Identify which cell holds the provided text, then report its [X, Y] central coordinate. 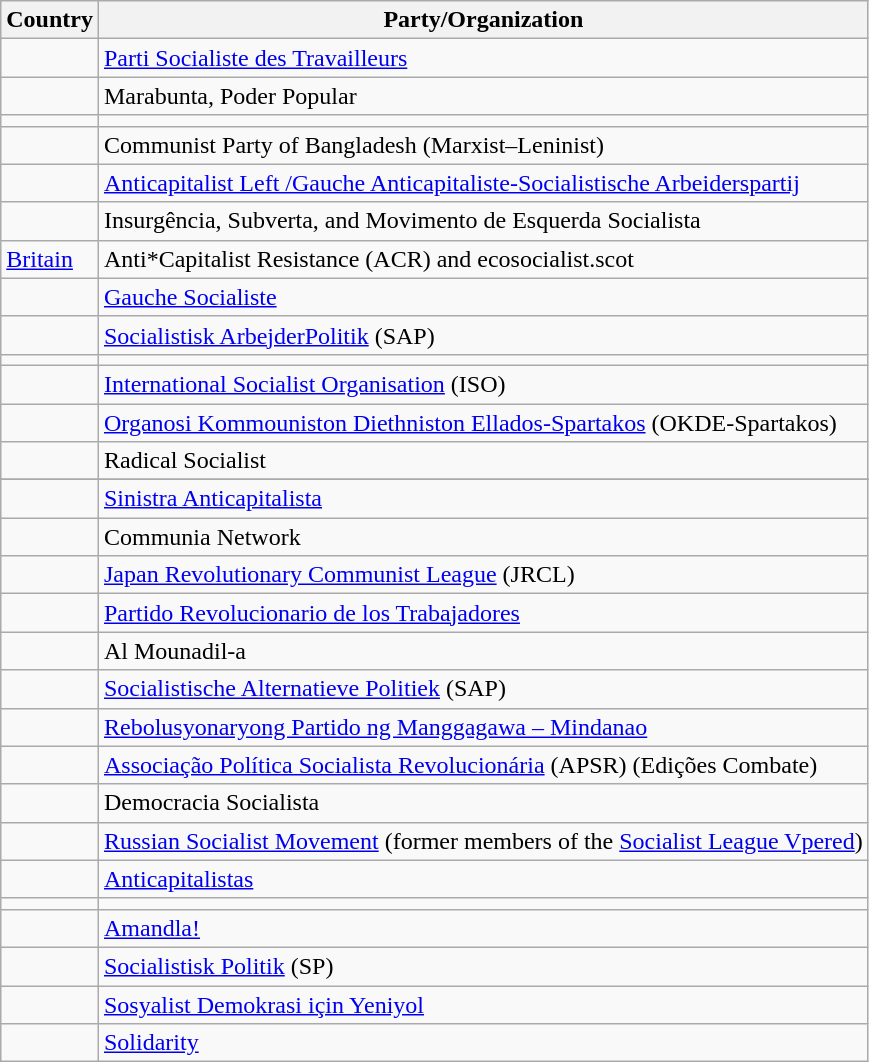
Anticapitalistas [483, 879]
Insurgência, Subverta, and Movimento de Esquerda Socialista [483, 221]
Britain [50, 259]
Sinistra Anticapitalista [483, 499]
Organosi Kommouniston Diethniston Ellados-Spartakos (OKDE-Spartakos) [483, 423]
Russian Socialist Movement (former members of the Socialist League Vpered) [483, 841]
Party/Organization [483, 20]
Parti Socialiste des Travailleurs [483, 58]
Anti*Capitalist Resistance (ACR) and ecosocialist.scot [483, 259]
Socialistisk Politik (SP) [483, 966]
Sosyalist Demokrasi için Yeniyol [483, 1005]
Socialistische Alternatieve Politiek (SAP) [483, 689]
Democracia Socialista [483, 803]
International Socialist Organisation (ISO) [483, 384]
Communia Network [483, 537]
Associação Política Socialista Revolucionária (APSR) (Edições Combate) [483, 765]
Rebolusyonaryong Partido ng Manggagawa – Mindanao [483, 727]
Radical Socialist [483, 461]
Al Mounadil-a [483, 651]
Anticapitalist Left /Gauche Anticapitaliste-Socialistische Arbeiderspartij [483, 183]
Solidarity [483, 1043]
Amandla! [483, 928]
Partido Revolucionario de los Trabajadores [483, 613]
Communist Party of Bangladesh (Marxist–Leninist) [483, 145]
Gauche Socialiste [483, 297]
Japan Revolutionary Communist League (JRCL) [483, 575]
Marabunta, Poder Popular [483, 96]
Country [50, 20]
Socialistisk ArbejderPolitik (SAP) [483, 335]
